Pinpoint the cell where the given text exists, returning its [x, y] midpoint coordinate. 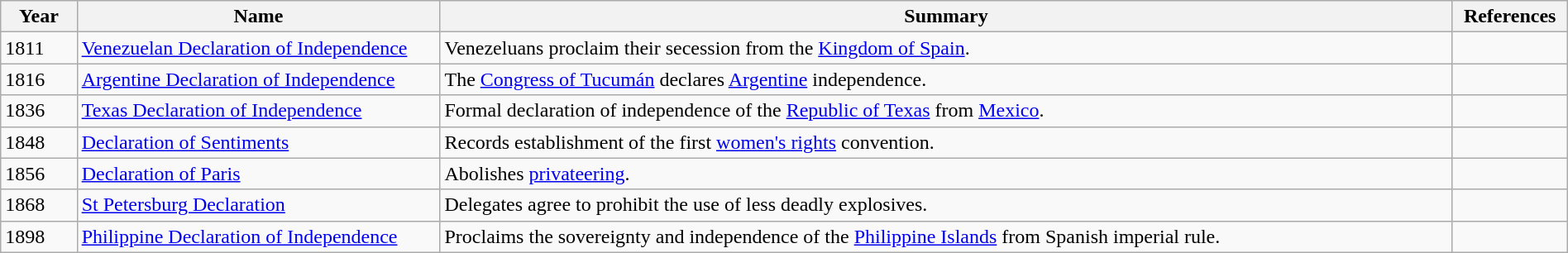
1811 [39, 48]
Abolishes privateering. [946, 174]
1856 [39, 174]
Texas Declaration of Independence [258, 111]
Name [258, 17]
References [1510, 17]
1816 [39, 79]
1836 [39, 111]
Year [39, 17]
St Petersburg Declaration [258, 205]
Declaration of Paris [258, 174]
Proclaims the sovereignty and independence of the Philippine Islands from Spanish imperial rule. [946, 236]
1898 [39, 236]
Formal declaration of independence of the Republic of Texas from Mexico. [946, 111]
Delegates agree to prohibit the use of less deadly explosives. [946, 205]
Venezeluans proclaim their secession from the Kingdom of Spain. [946, 48]
Summary [946, 17]
Philippine Declaration of Independence [258, 236]
1868 [39, 205]
Argentine Declaration of Independence [258, 79]
1848 [39, 142]
Records establishment of the first women's rights convention. [946, 142]
Venezuelan Declaration of Independence [258, 48]
Declaration of Sentiments [258, 142]
The Congress of Tucumán declares Argentine independence. [946, 79]
